Find where the given text appears and provide that cell's center as (X, Y) coordinate. 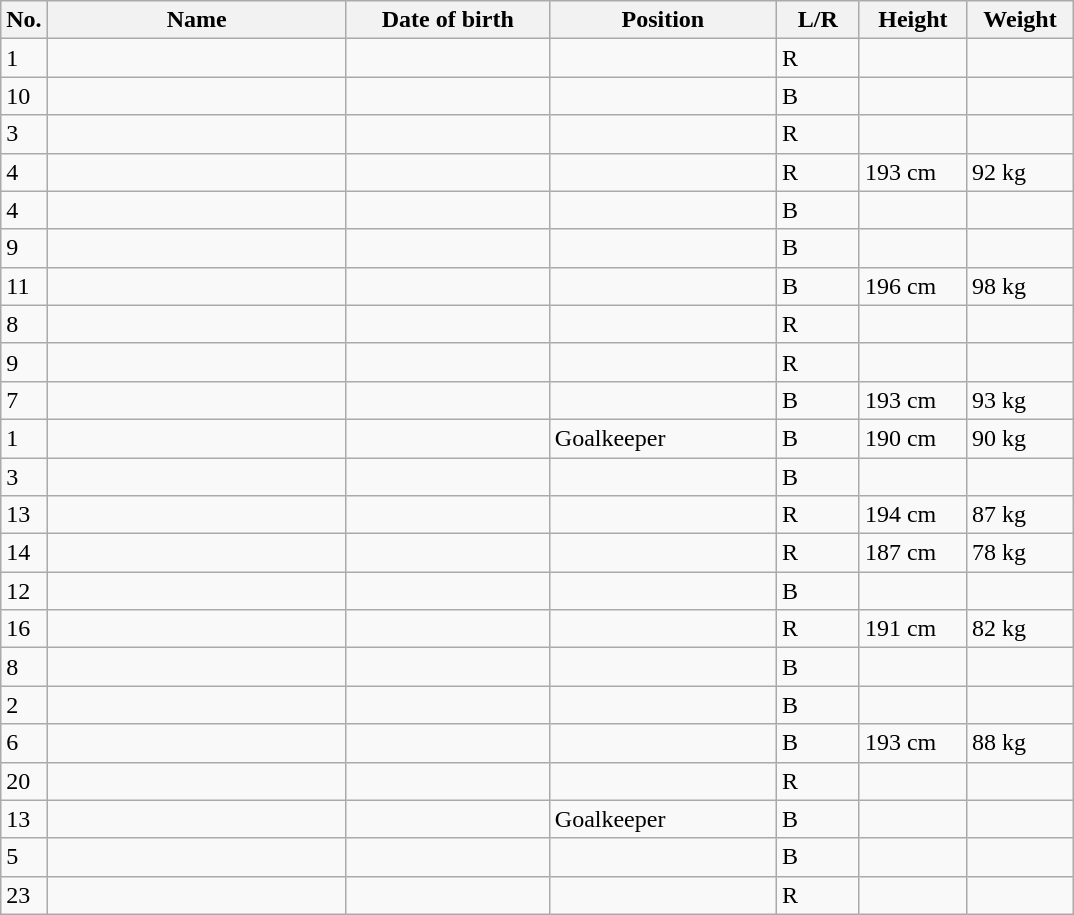
98 kg (1020, 286)
93 kg (1020, 400)
20 (24, 781)
16 (24, 629)
90 kg (1020, 438)
194 cm (912, 515)
7 (24, 400)
196 cm (912, 286)
23 (24, 895)
Date of birth (448, 20)
5 (24, 857)
88 kg (1020, 743)
187 cm (912, 553)
190 cm (912, 438)
11 (24, 286)
14 (24, 553)
10 (24, 96)
Height (912, 20)
6 (24, 743)
87 kg (1020, 515)
78 kg (1020, 553)
No. (24, 20)
L/R (818, 20)
Position (662, 20)
92 kg (1020, 172)
12 (24, 591)
2 (24, 705)
191 cm (912, 629)
Weight (1020, 20)
Name (196, 20)
82 kg (1020, 629)
